For the text-containing cell, return its midpoint in (x, y) coordinate format. 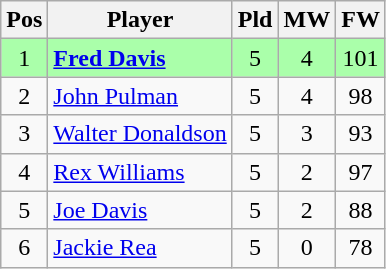
101 (361, 58)
FW (361, 20)
97 (361, 172)
88 (361, 210)
98 (361, 96)
Fred Davis (140, 58)
Rex Williams (140, 172)
6 (24, 248)
Walter Donaldson (140, 134)
1 (24, 58)
0 (307, 248)
Pld (255, 20)
Jackie Rea (140, 248)
78 (361, 248)
Joe Davis (140, 210)
John Pulman (140, 96)
93 (361, 134)
Pos (24, 20)
MW (307, 20)
Player (140, 20)
